Identify which cell holds the provided text, then report its (X, Y) central coordinate. 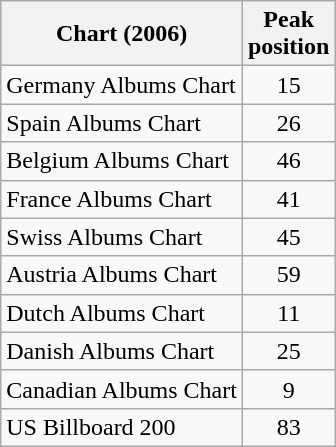
Germany Albums Chart (122, 85)
59 (288, 275)
45 (288, 237)
15 (288, 85)
25 (288, 351)
Peakposition (288, 34)
Canadian Albums Chart (122, 389)
83 (288, 427)
Danish Albums Chart (122, 351)
41 (288, 199)
Austria Albums Chart (122, 275)
46 (288, 161)
Dutch Albums Chart (122, 313)
Belgium Albums Chart (122, 161)
9 (288, 389)
11 (288, 313)
Swiss Albums Chart (122, 237)
France Albums Chart (122, 199)
Spain Albums Chart (122, 123)
26 (288, 123)
Chart (2006) (122, 34)
US Billboard 200 (122, 427)
